Output the [x, y] coordinate of the center of the cell containing the given text.  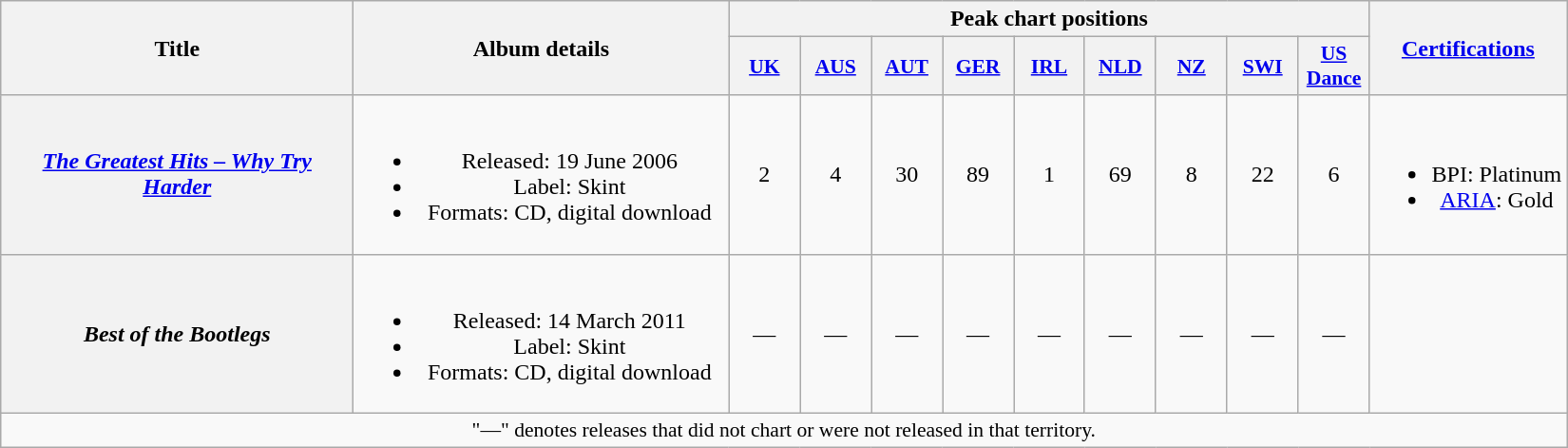
6 [1334, 175]
"—" denotes releases that did not chart or were not released in that territory. [784, 430]
The Greatest Hits – Why Try Harder [177, 175]
GER [979, 67]
Best of the Bootlegs [177, 333]
NLD [1119, 67]
22 [1262, 175]
Peak chart positions [1049, 19]
UK [764, 67]
Certifications [1468, 48]
Album details [542, 48]
BPI: PlatinumARIA: Gold [1468, 175]
SWI [1262, 67]
69 [1119, 175]
AUS [836, 67]
4 [836, 175]
1 [1049, 175]
Title [177, 48]
8 [1192, 175]
2 [764, 175]
Released: 19 June 2006Label: SkintFormats: CD, digital download [542, 175]
89 [979, 175]
USDance [1334, 67]
NZ [1192, 67]
30 [907, 175]
AUT [907, 67]
Released: 14 March 2011Label: SkintFormats: CD, digital download [542, 333]
IRL [1049, 67]
